For the text-containing cell, return its midpoint in (x, y) coordinate format. 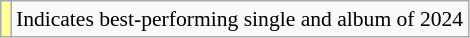
Indicates best-performing single and album of 2024 (240, 19)
